Search for the cell housing the specified text and yield its (X, Y) center coordinate. 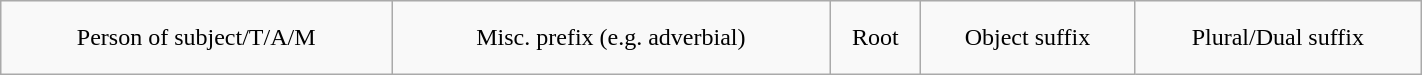
Person of subject/T/A/M (196, 38)
Object suffix (1028, 38)
Plural/Dual suffix (1278, 38)
Misc. prefix (e.g. adverbial) (612, 38)
Root (875, 38)
